Extract the [X, Y] coordinate from the center of the cell holding the provided text.  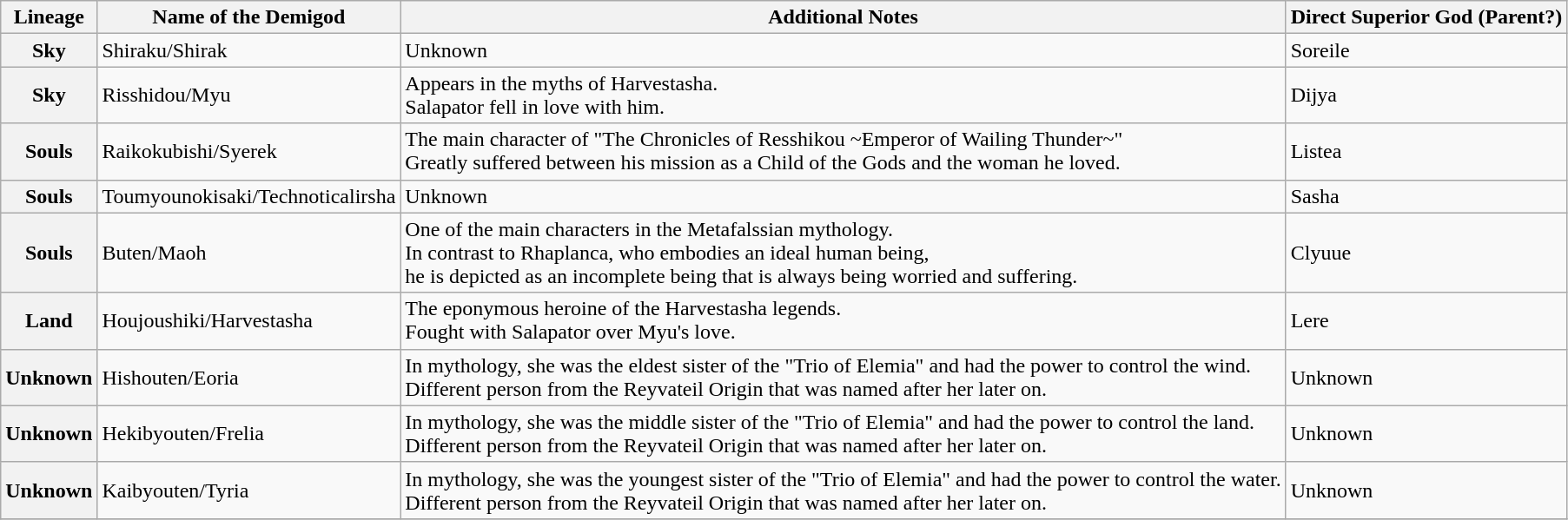
Shiraku/Shirak [248, 50]
Houjoushiki/Harvestasha [248, 321]
Lineage [49, 17]
Raikokubishi/Syerek [248, 151]
Sasha [1426, 196]
Buten/Maoh [248, 253]
Toumyounokisaki/Technoticalirsha [248, 196]
Appears in the myths of Harvestasha.Salapator fell in love with him. [843, 95]
Soreile [1426, 50]
Lere [1426, 321]
Risshidou/Myu [248, 95]
Hishouten/Eoria [248, 377]
Hekibyouten/Frelia [248, 434]
Listea [1426, 151]
Name of the Demigod [248, 17]
The eponymous heroine of the Harvestasha legends.Fought with Salapator over Myu's love. [843, 321]
Land [49, 321]
Dijya [1426, 95]
Kaibyouten/Tyria [248, 490]
Additional Notes [843, 17]
Clyuue [1426, 253]
Direct Superior God (Parent?) [1426, 17]
